Find where the given text appears and provide that cell's center as [x, y] coordinate. 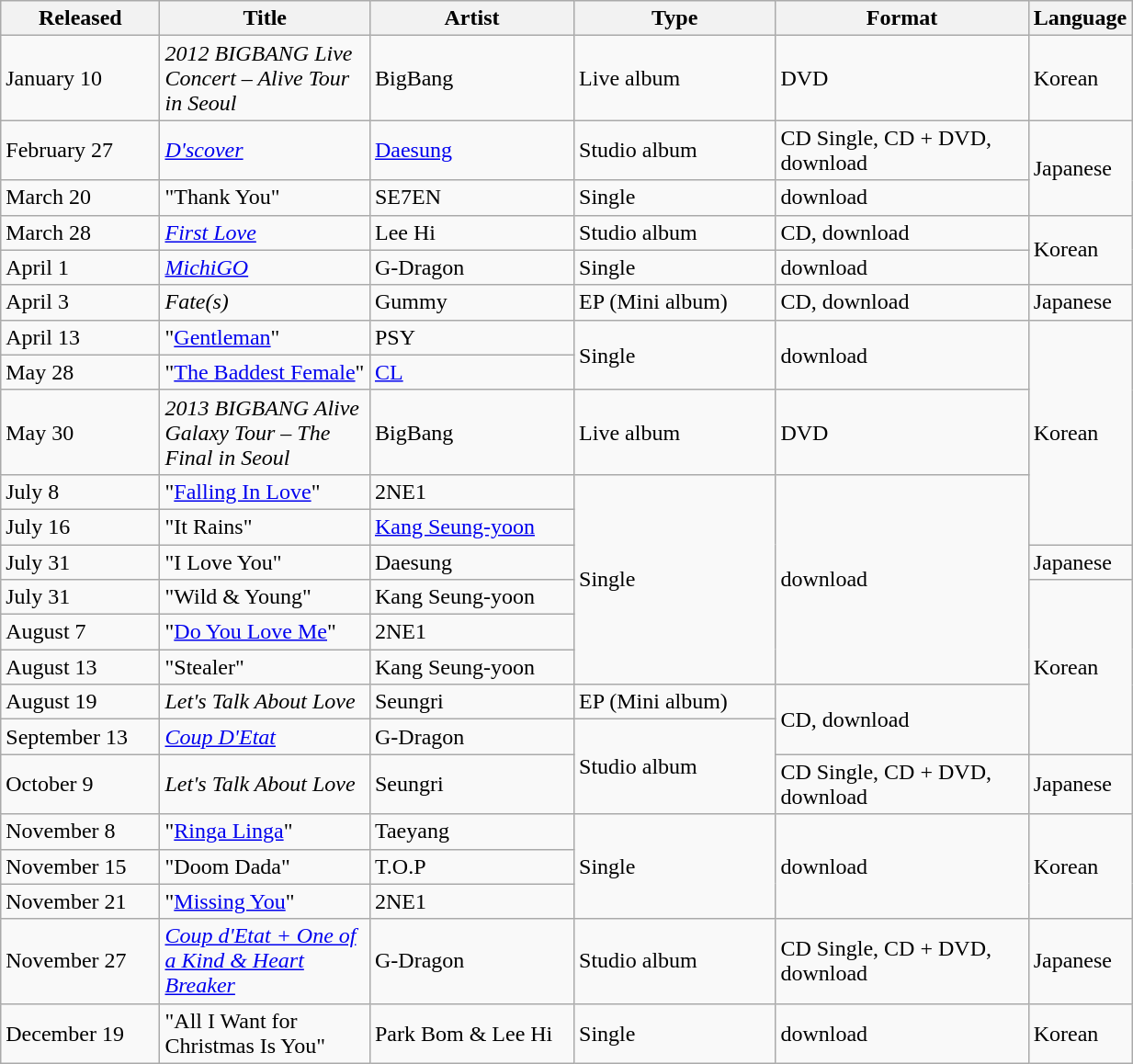
January 10 [81, 78]
Artist [471, 18]
October 9 [81, 785]
"Gentleman" [265, 337]
November 15 [81, 866]
"I Love You" [265, 561]
September 13 [81, 737]
"It Rains" [265, 526]
"Do You Love Me" [265, 632]
February 27 [81, 151]
November 21 [81, 901]
Title [265, 18]
May 28 [81, 372]
March 20 [81, 198]
Type [674, 18]
"Ringa Linga" [265, 832]
March 28 [81, 232]
Language [1080, 18]
Park Bom & Lee Hi [471, 1033]
August 13 [81, 667]
"All I Want for Christmas Is You" [265, 1033]
August 19 [81, 702]
April 3 [81, 302]
Taeyang [471, 832]
Released [81, 18]
"Falling In Love" [265, 492]
April 1 [81, 267]
SE7EN [471, 198]
Gummy [471, 302]
November 27 [81, 961]
"Thank You" [265, 198]
December 19 [81, 1033]
"The Baddest Female" [265, 372]
May 30 [81, 432]
"Stealer" [265, 667]
Coup D'Etat [265, 737]
2013 BIGBANG Alive Galaxy Tour – The Final in Seoul [265, 432]
2012 BIGBANG Live Concert – Alive Tour in Seoul [265, 78]
CL [471, 372]
PSY [471, 337]
"Wild & Young" [265, 597]
T.O.P [471, 866]
Coup d'Etat + One of a Kind & Heart Breaker [265, 961]
First Love [265, 232]
"Doom Dada" [265, 866]
MichiGO [265, 267]
D'scover [265, 151]
November 8 [81, 832]
July 8 [81, 492]
August 7 [81, 632]
Lee Hi [471, 232]
April 13 [81, 337]
Fate(s) [265, 302]
July 16 [81, 526]
Format [902, 18]
"Missing You" [265, 901]
